Provide the (x, y) coordinate of the cell's center where the given text is located.  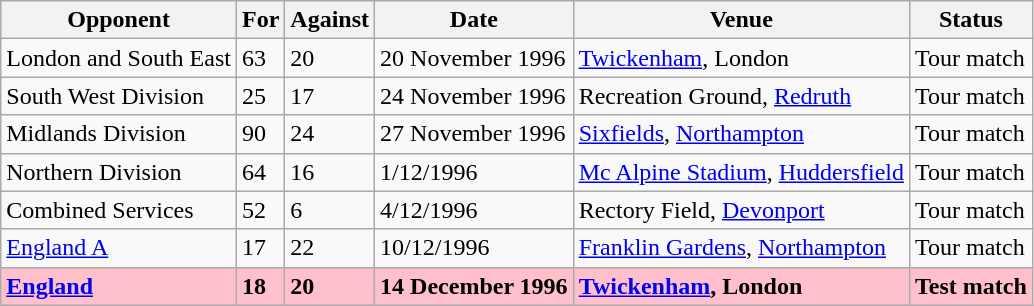
14 December 1996 (474, 286)
Venue (741, 20)
6 (330, 210)
20 November 1996 (474, 58)
52 (260, 210)
England A (119, 248)
64 (260, 172)
Mc Alpine Stadium, Huddersfield (741, 172)
24 (330, 134)
Date (474, 20)
25 (260, 96)
Franklin Gardens, Northampton (741, 248)
Rectory Field, Devonport (741, 210)
Combined Services (119, 210)
Against (330, 20)
London and South East (119, 58)
England (119, 286)
Midlands Division (119, 134)
63 (260, 58)
27 November 1996 (474, 134)
Sixfields, Northampton (741, 134)
Test match (970, 286)
10/12/1996 (474, 248)
For (260, 20)
22 (330, 248)
18 (260, 286)
Northern Division (119, 172)
Recreation Ground, Redruth (741, 96)
16 (330, 172)
Opponent (119, 20)
24 November 1996 (474, 96)
4/12/1996 (474, 210)
1/12/1996 (474, 172)
90 (260, 134)
Status (970, 20)
South West Division (119, 96)
